Find where the given text appears and provide that cell's center as (x, y) coordinate. 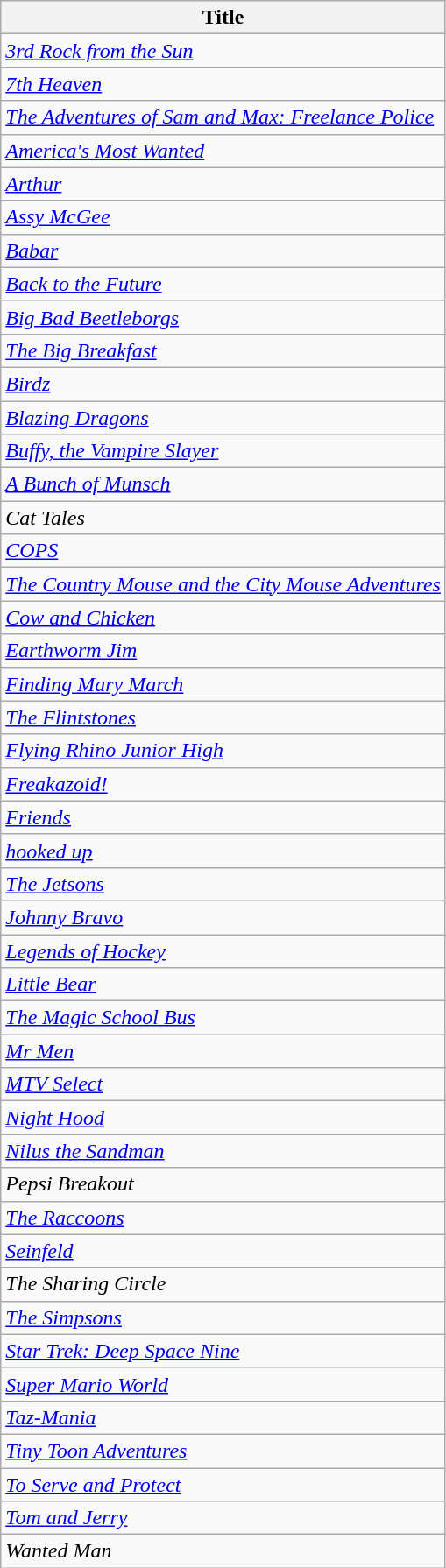
The Flintstones (223, 717)
MTV Select (223, 1084)
Star Trek: Deep Space Nine (223, 1351)
Friends (223, 817)
A Bunch of Munsch (223, 484)
Taz-Mania (223, 1417)
Finding Mary March (223, 684)
Buffy, the Vampire Slayer (223, 451)
Flying Rhino Junior High (223, 751)
Wanted Man (223, 1551)
Title (223, 18)
Cat Tales (223, 518)
Night Hood (223, 1118)
hooked up (223, 851)
Legends of Hockey (223, 950)
The Adventures of Sam and Max: Freelance Police (223, 117)
The Sharing Circle (223, 1284)
To Serve and Protect (223, 1485)
Blazing Dragons (223, 418)
Seinfeld (223, 1251)
Birdz (223, 384)
Super Mario World (223, 1384)
Mr Men (223, 1051)
Cow and Chicken (223, 618)
Big Bad Beetleborgs (223, 317)
Little Bear (223, 985)
Pepsi Breakout (223, 1184)
The Simpsons (223, 1317)
Babar (223, 251)
7th Heaven (223, 84)
Earthworm Jim (223, 651)
Freakazoid! (223, 784)
Tom and Jerry (223, 1518)
The Raccoons (223, 1218)
Tiny Toon Adventures (223, 1451)
The Jetsons (223, 884)
The Magic School Bus (223, 1018)
Assy McGee (223, 217)
The Big Breakfast (223, 350)
3rd Rock from the Sun (223, 51)
America's Most Wanted (223, 151)
COPS (223, 551)
Nilus the Sandman (223, 1151)
The Country Mouse and the City Mouse Adventures (223, 584)
Arthur (223, 184)
Johnny Bravo (223, 917)
Back to the Future (223, 284)
